Scan for the cell matching the given text and deliver its [X, Y] coordinate at center. 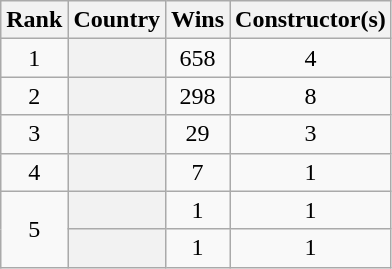
2 [34, 96]
Wins [198, 20]
658 [198, 58]
Country [117, 20]
5 [34, 229]
8 [311, 96]
298 [198, 96]
Rank [34, 20]
29 [198, 134]
Constructor(s) [311, 20]
7 [198, 172]
